Detect which cell encompasses the target text, then output its (X, Y) center coordinate. 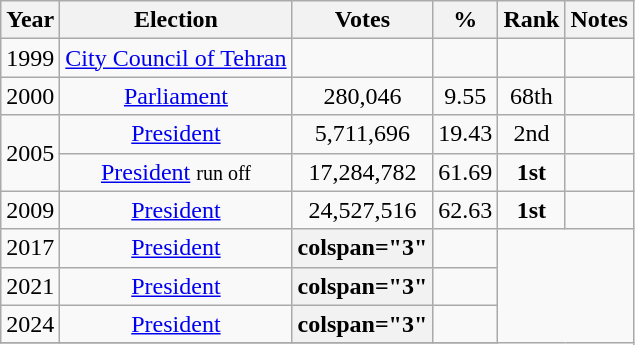
President run off (176, 172)
% (466, 20)
Parliament (176, 96)
17,284,782 (362, 172)
Notes (599, 20)
5,711,696 (362, 134)
Rank (532, 20)
61.69 (466, 172)
2009 (30, 210)
2021 (30, 286)
2017 (30, 248)
2005 (30, 153)
68th (532, 96)
19.43 (466, 134)
Votes (362, 20)
24,527,516 (362, 210)
2024 (30, 324)
9.55 (466, 96)
1999 (30, 58)
2nd (532, 134)
280,046 (362, 96)
62.63 (466, 210)
Election (176, 20)
City Council of Tehran (176, 58)
Year (30, 20)
2000 (30, 96)
